Return (x, y) of the center of cell containing provided text 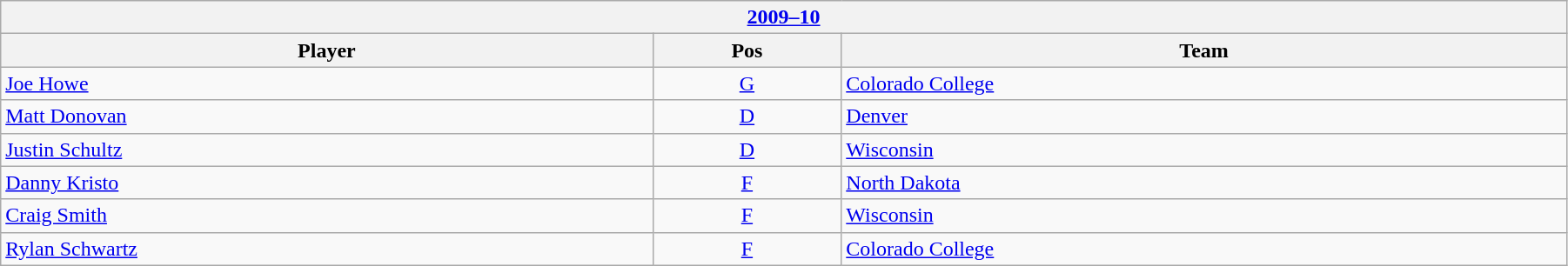
Danny Kristo (327, 183)
Team (1204, 50)
Matt Donovan (327, 116)
Player (327, 50)
Denver (1204, 116)
Joe Howe (327, 83)
Pos (747, 50)
Rylan Schwartz (327, 249)
2009–10 (784, 17)
G (747, 83)
Craig Smith (327, 216)
North Dakota (1204, 183)
Justin Schultz (327, 150)
